Detect which cell encompasses the target text, then output its (x, y) center coordinate. 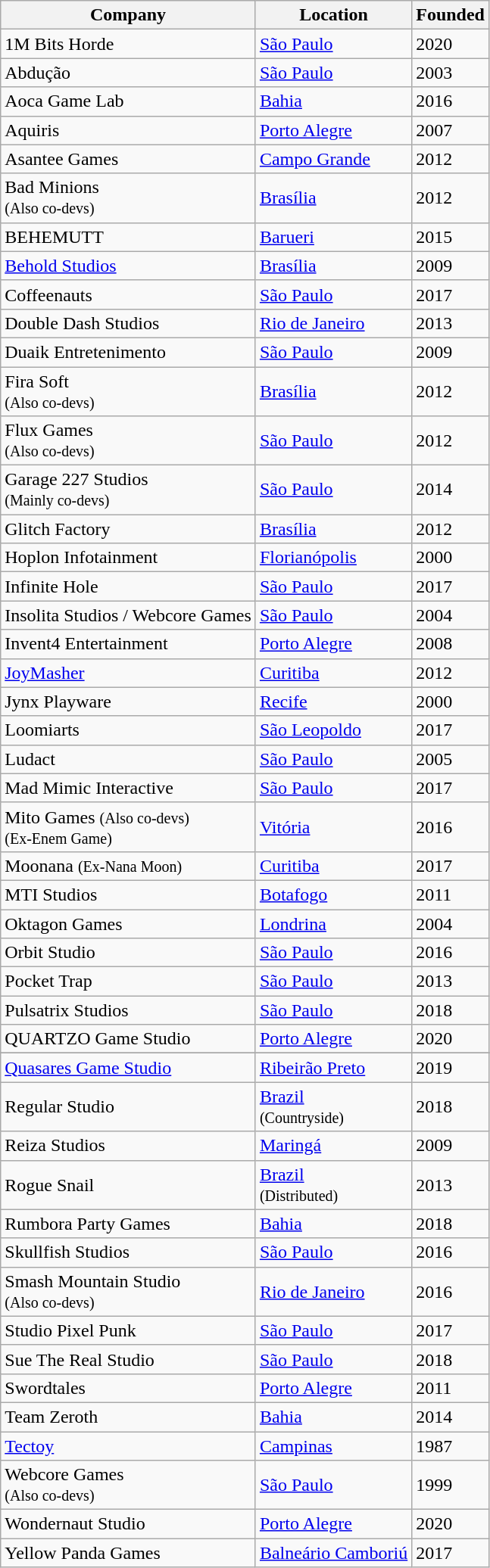
Recife (333, 702)
Aoca Game Lab (129, 101)
Barueri (333, 237)
Florianópolis (333, 558)
Vitória (333, 826)
Insolita Studios / Webcore Games (129, 615)
Webcore Games(Also co-devs) (129, 1485)
Wondernaut Studio (129, 1524)
MTI Studios (129, 894)
Balneário Camboriú (333, 1553)
Studio Pixel Punk (129, 1330)
2015 (451, 237)
Botafogo (333, 894)
Swordtales (129, 1388)
Pocket Trap (129, 982)
Campo Grande (333, 159)
BEHEMUTT (129, 237)
Aquiris (129, 130)
Infinite Hole (129, 586)
2003 (451, 73)
2007 (451, 130)
Duaik Entretenimento (129, 352)
Moonana (Ex-Nana Moon) (129, 866)
Behold Studios (129, 266)
Regular Studio (129, 1106)
Company (129, 15)
Asantee Games (129, 159)
2005 (451, 759)
Invent4 Entertainment (129, 644)
Orbit Studio (129, 953)
Sue The Real Studio (129, 1359)
Brazil(Countryside) (333, 1106)
Tectoy (129, 1446)
São Leopoldo (333, 730)
1M Bits Horde (129, 44)
Garage 227 Studios(Mainly co-devs) (129, 490)
Bad Minions(Also co-devs) (129, 198)
Abdução (129, 73)
Oktagon Games (129, 924)
Ribeirão Preto (333, 1068)
Pulsatrix Studios (129, 1010)
Skullfish Studios (129, 1252)
Loomiarts (129, 730)
Rogue Snail (129, 1185)
2019 (451, 1068)
Brazil(Distributed) (333, 1185)
2008 (451, 644)
Coffeenauts (129, 294)
Maringá (333, 1146)
Reiza Studios (129, 1146)
Team Zeroth (129, 1417)
1987 (451, 1446)
Rumbora Party Games (129, 1224)
JoyMasher (129, 673)
Londrina (333, 924)
Flux Games(Also co-devs) (129, 440)
Mad Mimic Interactive (129, 788)
Hoplon Infotainment (129, 558)
1999 (451, 1485)
Quasares Game Studio (129, 1068)
Jynx Playware (129, 702)
Fira Soft(Also co-devs) (129, 390)
Mito Games (Also co-devs)(Ex-Enem Game) (129, 826)
Glitch Factory (129, 529)
Ludact (129, 759)
Location (333, 15)
Campinas (333, 1446)
QUARTZO Game Studio (129, 1039)
Founded (451, 15)
Yellow Panda Games (129, 1553)
Double Dash Studios (129, 323)
Smash Mountain Studio(Also co-devs) (129, 1291)
